Capture the cell that displays the provided text and extract its (x, y) central coordinate. 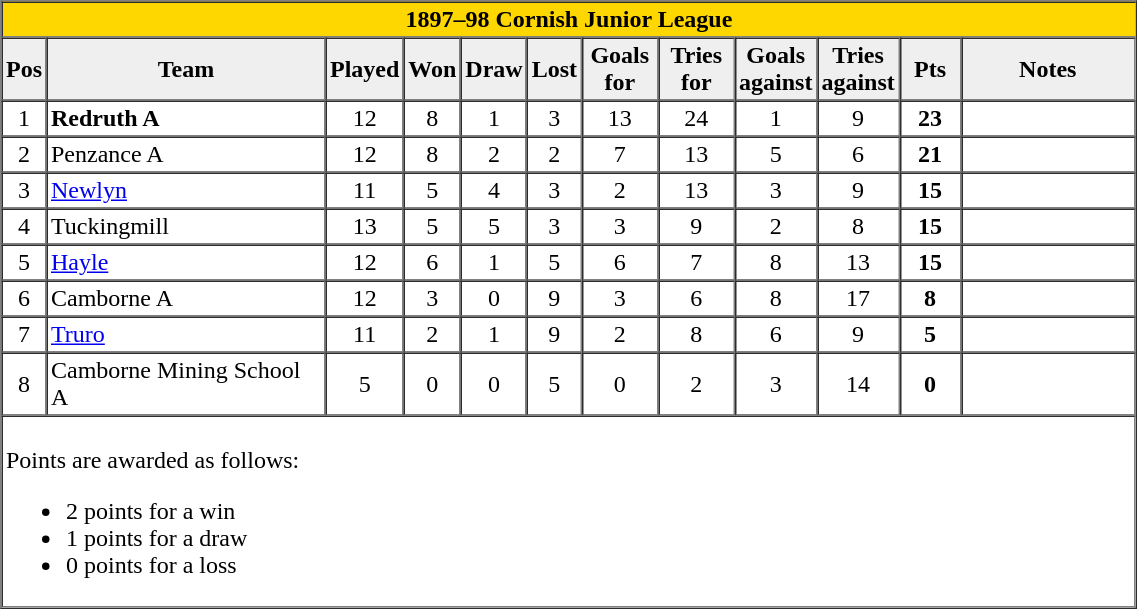
Team (186, 70)
Pos (24, 70)
Newlyn (186, 190)
Tries against (858, 70)
Notes (1048, 70)
Camborne Mining School A (186, 384)
24 (696, 118)
Pts (930, 70)
Goals for (620, 70)
23 (930, 118)
Hayle (186, 262)
Draw (494, 70)
Won (432, 70)
Camborne A (186, 298)
Tuckingmill (186, 226)
Penzance A (186, 154)
17 (858, 298)
Points are awarded as follows:2 points for a win1 points for a draw0 points for a loss (568, 512)
Played (365, 70)
Lost (554, 70)
21 (930, 154)
Tries for (696, 70)
Redruth A (186, 118)
1897–98 Cornish Junior League (568, 20)
Goals against (776, 70)
14 (858, 384)
Truro (186, 334)
